Determine the (X, Y) coordinate at the center of the cell enclosing the given text.  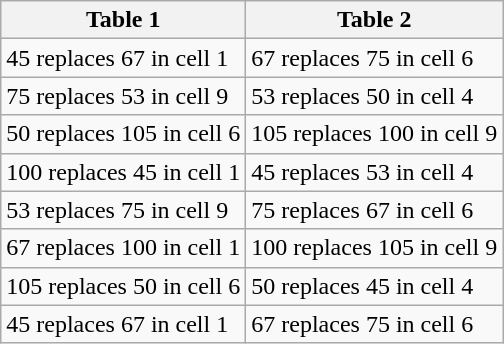
53 replaces 50 in cell 4 (374, 96)
Table 1 (124, 20)
100 replaces 45 in cell 1 (124, 172)
67 replaces 100 in cell 1 (124, 248)
50 replaces 45 in cell 4 (374, 286)
45 replaces 53 in cell 4 (374, 172)
Table 2 (374, 20)
75 replaces 67 in cell 6 (374, 210)
105 replaces 100 in cell 9 (374, 134)
53 replaces 75 in cell 9 (124, 210)
105 replaces 50 in cell 6 (124, 286)
75 replaces 53 in cell 9 (124, 96)
50 replaces 105 in cell 6 (124, 134)
100 replaces 105 in cell 9 (374, 248)
